Return the (X, Y) coordinate for the center point of the cell that contains the specified text.  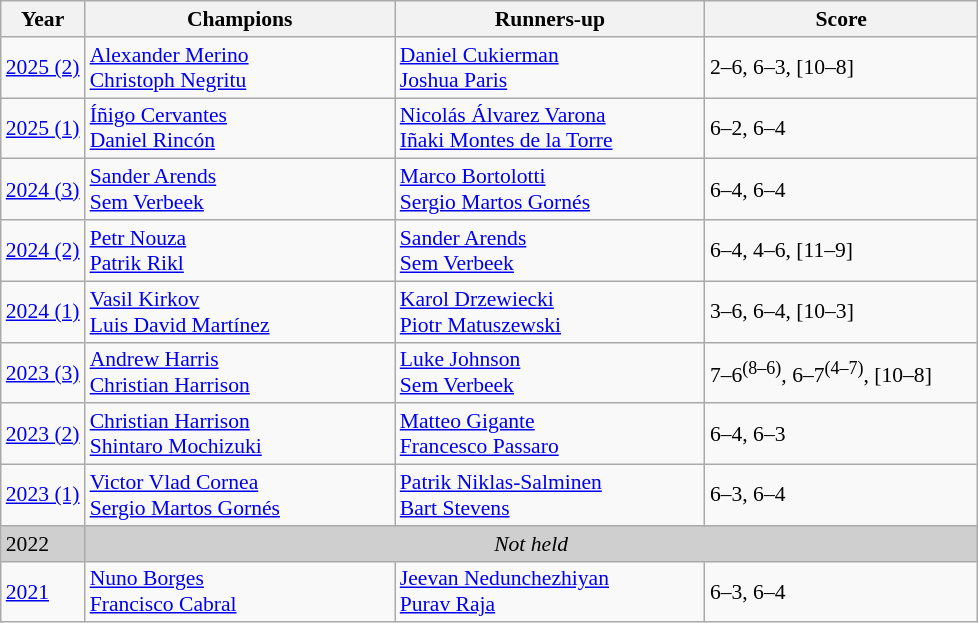
Alexander Merino Christoph Negritu (240, 68)
2–6, 6–3, [10–8] (842, 68)
Jeevan Nedunchezhiyan Purav Raja (550, 592)
Christian Harrison Shintaro Mochizuki (240, 434)
Petr Nouza Patrik Rikl (240, 250)
2025 (2) (43, 68)
Runners-up (550, 19)
2024 (3) (43, 190)
2025 (1) (43, 128)
3–6, 6–4, [10–3] (842, 312)
Year (43, 19)
Champions (240, 19)
2021 (43, 592)
Score (842, 19)
Nuno Borges Francisco Cabral (240, 592)
Victor Vlad Cornea Sergio Martos Gornés (240, 496)
6–4, 4–6, [11–9] (842, 250)
6–2, 6–4 (842, 128)
7–6(8–6), 6–7(4–7), [10–8] (842, 372)
2022 (43, 544)
Marco Bortolotti Sergio Martos Gornés (550, 190)
2024 (2) (43, 250)
2023 (2) (43, 434)
Karol Drzewiecki Piotr Matuszewski (550, 312)
Andrew Harris Christian Harrison (240, 372)
Nicolás Álvarez Varona Iñaki Montes de la Torre (550, 128)
Matteo Gigante Francesco Passaro (550, 434)
Íñigo Cervantes Daniel Rincón (240, 128)
Daniel Cukierman Joshua Paris (550, 68)
2024 (1) (43, 312)
Vasil Kirkov Luis David Martínez (240, 312)
6–4, 6–4 (842, 190)
2023 (3) (43, 372)
Luke Johnson Sem Verbeek (550, 372)
6–4, 6–3 (842, 434)
Patrik Niklas-Salminen Bart Stevens (550, 496)
Not held (532, 544)
2023 (1) (43, 496)
